Output the [X, Y] coordinate of the center of the cell containing the given text.  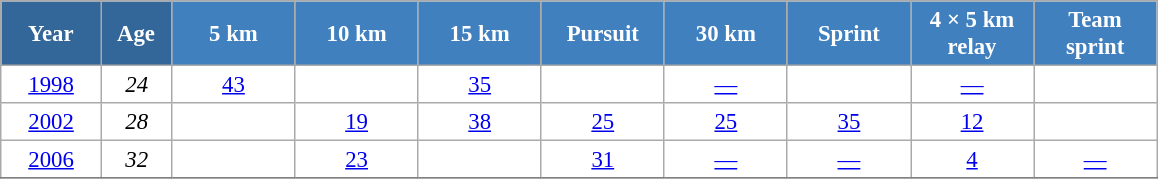
38 [480, 122]
19 [356, 122]
2002 [52, 122]
Pursuit [602, 34]
30 km [726, 34]
2006 [52, 160]
4 [972, 160]
43 [234, 85]
Sprint [848, 34]
1998 [52, 85]
12 [972, 122]
31 [602, 160]
28 [136, 122]
5 km [234, 34]
15 km [480, 34]
32 [136, 160]
24 [136, 85]
23 [356, 160]
4 × 5 km relay [972, 34]
Age [136, 34]
Team sprint [1096, 34]
Year [52, 34]
10 km [356, 34]
